Search for the cell housing the specified text and yield its [x, y] center coordinate. 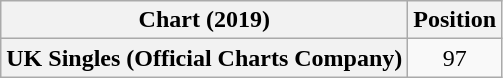
Position [455, 20]
Chart (2019) [204, 20]
97 [455, 58]
UK Singles (Official Charts Company) [204, 58]
